Detect which cell encompasses the target text, then output its [x, y] center coordinate. 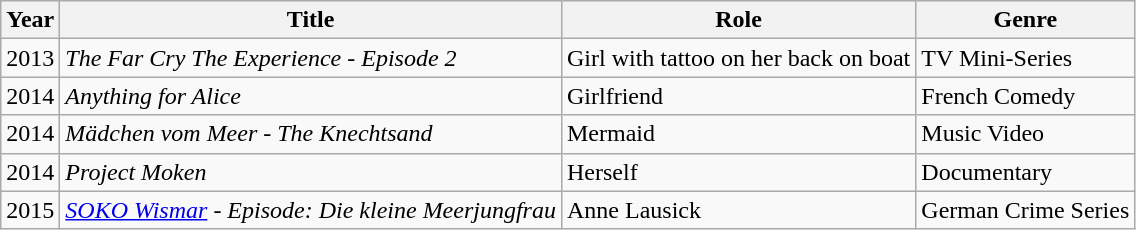
Anne Lausick [738, 210]
Role [738, 20]
Herself [738, 172]
SOKO Wismar - Episode: Die kleine Meerjungfrau [311, 210]
Girlfriend [738, 96]
Documentary [1026, 172]
Year [30, 20]
French Comedy [1026, 96]
German Crime Series [1026, 210]
Anything for Alice [311, 96]
The Far Cry The Experience - Episode 2 [311, 58]
2015 [30, 210]
2013 [30, 58]
Mermaid [738, 134]
Project Moken [311, 172]
Title [311, 20]
Genre [1026, 20]
TV Mini-Series [1026, 58]
Mädchen vom Meer - The Knechtsand [311, 134]
Girl with tattoo on her back on boat [738, 58]
Music Video [1026, 134]
